From the cell containing the given text, extract its center point as (x, y) coordinate. 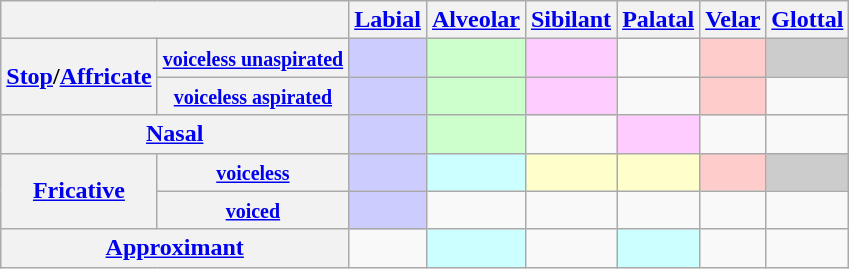
Fricative (79, 191)
voiceless unaspirated (253, 58)
Stop/Affricate (79, 77)
Alveolar (476, 20)
Approximant (175, 248)
Palatal (658, 20)
voiceless (253, 172)
voiced (253, 210)
voiceless aspirated (253, 96)
Velar (733, 20)
Nasal (175, 134)
Labial (388, 20)
Sibilant (570, 20)
Glottal (808, 20)
